Pinpoint the cell where the given text exists, returning its (X, Y) midpoint coordinate. 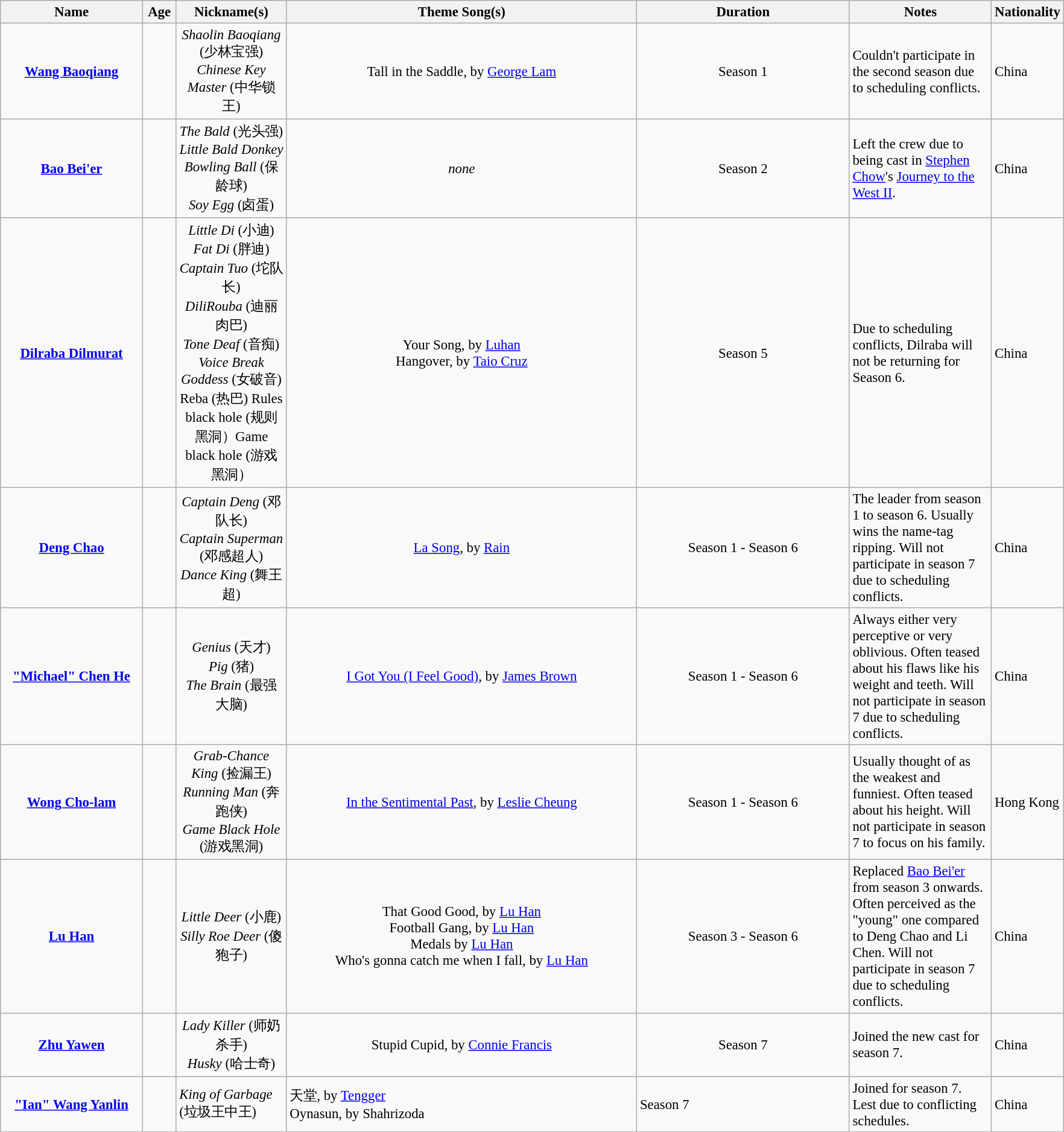
"Ian" Wang Yanlin (72, 1104)
Genius (天才)Pig (猪)The Brain (最强大脑) (232, 677)
Your Song, by LuhanHangover, by Taio Cruz (462, 352)
The leader from season 1 to season 6. Usually wins the name-tag ripping. Will not participate in season 7 due to scheduling conflicts. (920, 548)
Grab-Chance King (捡漏王)Running Man (奔跑侠)Game Black Hole (游戏黑洞) (232, 803)
Shaolin Baoqiang (少林宝强)Chinese Key Master (中华锁王) (232, 71)
Name (72, 12)
King of Garbage (垃圾王中王) (232, 1104)
天堂, by TenggerOynasun, by Shahrizoda (462, 1104)
The Bald (光头强)Little Bald DonkeyBowling Ball (保龄球)Soy Egg (卤蛋) (232, 169)
Stupid Cupid, by Connie Francis (462, 1045)
Season 3 - Season 6 (743, 936)
Theme Song(s) (462, 12)
Season 5 (743, 352)
Notes (920, 12)
Captain Deng (邓队长)Captain Superman (邓感超人)Dance King (舞王超) (232, 548)
Due to scheduling conflicts, Dilraba will not be returning for Season 6. (920, 352)
Wang Baoqiang (72, 71)
That Good Good, by Lu HanFootball Gang, by Lu HanMedals by Lu HanWho's gonna catch me when I fall, by Lu Han (462, 936)
Nickname(s) (232, 12)
Usually thought of as the weakest and funniest. Often teased about his height. Will not participate in season 7 to focus on his family. (920, 803)
Tall in the Saddle, by George Lam (462, 71)
Season 1 (743, 71)
Couldn't participate in the second season due to scheduling conflicts. (920, 71)
Nationality (1028, 12)
Joined the new cast for season 7. (920, 1045)
none (462, 169)
I Got You (I Feel Good), by James Brown (462, 677)
Bao Bei'er (72, 169)
Wong Cho-lam (72, 803)
Little Deer (小鹿)Silly Roe Deer (傻狍子) (232, 936)
Season 2 (743, 169)
La Song, by Rain (462, 548)
Age (159, 12)
Lady Killer (师奶杀手) Husky (哈士奇) (232, 1045)
Left the crew due to being cast in Stephen Chow's Journey to the West II. (920, 169)
Lu Han (72, 936)
In the Sentimental Past, by Leslie Cheung (462, 803)
Joined for season 7. Lest due to conflicting schedules. (920, 1104)
Zhu Yawen (72, 1045)
Hong Kong (1028, 803)
Dilraba Dilmurat (72, 352)
Deng Chao (72, 548)
"Michael" Chen He (72, 677)
Duration (743, 12)
